Search for the cell housing the specified text and yield its (x, y) center coordinate. 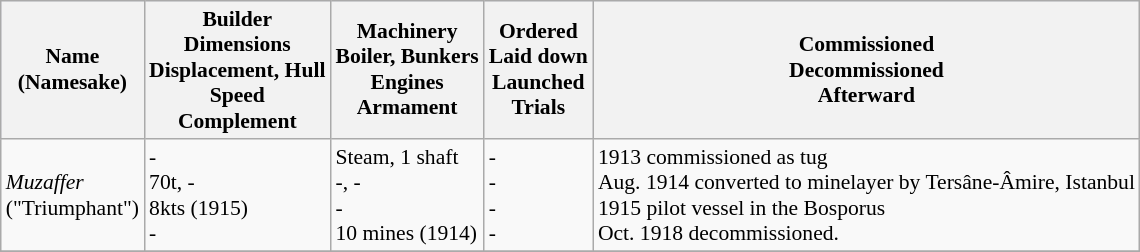
1913 commissioned as tugAug. 1914 converted to minelayer by Tersâne-Âmire, Istanbul1915 pilot vessel in the BosporusOct. 1918 decommissioned. (866, 195)
MachineryBoiler, BunkersEnginesArmament (406, 70)
Steam, 1 shaft-, --10 mines (1914) (406, 195)
BuilderDimensionsDisplacement, HullSpeedComplement (237, 70)
Muzaffer("Triumphant") (72, 195)
OrderedLaid downLaunchedTrials (538, 70)
Name(Namesake) (72, 70)
---- (538, 195)
CommissionedDecommissionedAfterward (866, 70)
-70t, -8kts (1915)- (237, 195)
